From the cell containing the given text, extract its center point as [x, y] coordinate. 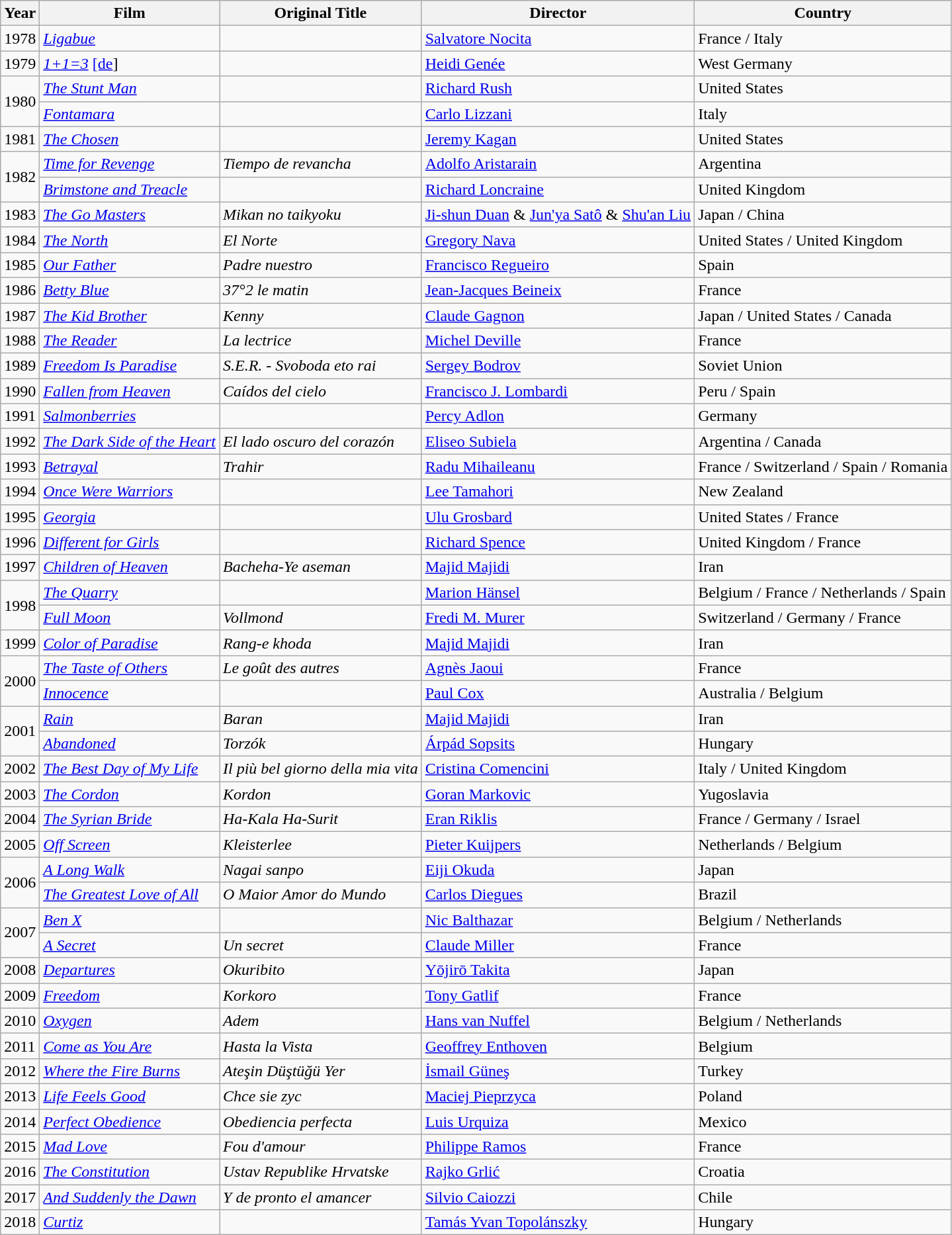
1980 [20, 101]
Chce sie zyc [321, 1096]
Bacheha-Ye aseman [321, 567]
1983 [20, 214]
Mexico [823, 1122]
Time for Revenge [130, 164]
Germany [823, 416]
Japan / United States / Canada [823, 316]
Vollmond [321, 617]
West Germany [823, 64]
Trahir [321, 467]
Rain [130, 718]
A Long Walk [130, 870]
1989 [20, 366]
Off Screen [130, 845]
2001 [20, 731]
1995 [20, 517]
Director [558, 13]
Abandoned [130, 744]
1990 [20, 391]
2007 [20, 933]
Eiji Okuda [558, 870]
1993 [20, 467]
Original Title [321, 13]
İsmail Güneş [558, 1071]
The Stunt Man [130, 89]
France / Switzerland / Spain / Romania [823, 467]
Poland [823, 1096]
Y de pronto el amancer [321, 1197]
Innocence [130, 693]
1981 [20, 139]
2012 [20, 1071]
Cristina Comencini [558, 769]
2006 [20, 882]
Switzerland / Germany / France [823, 617]
Australia / Belgium [823, 693]
Oxygen [130, 1021]
Kleisterlee [321, 845]
Once Were Warriors [130, 492]
Philippe Ramos [558, 1147]
1988 [20, 341]
1+1=3 [de] [130, 64]
La lectrice [321, 341]
Brimstone and Treacle [130, 189]
The North [130, 240]
Hans van Nuffel [558, 1021]
2003 [20, 794]
New Zealand [823, 492]
1985 [20, 265]
Paul Cox [558, 693]
Fou d'amour [321, 1147]
Heidi Genée [558, 64]
2011 [20, 1046]
2005 [20, 845]
Betrayal [130, 467]
The Constitution [130, 1172]
1994 [20, 492]
The Kid Brother [130, 316]
Color of Paradise [130, 643]
Michel Deville [558, 341]
O Maior Amor do Mundo [321, 895]
Country [823, 13]
Netherlands / Belgium [823, 845]
Baran [321, 718]
Caídos del cielo [321, 391]
Ha-Kala Ha-Surit [321, 819]
Ji-shun Duan & Jun'ya Satô & Shu'an Liu [558, 214]
37°2 le matin [321, 290]
Carlo Lizzani [558, 114]
Ligabue [130, 38]
Perfect Obedience [130, 1122]
Gregory Nava [558, 240]
Different for Girls [130, 542]
Departures [130, 970]
Belgium / France / Netherlands / Spain [823, 592]
Fredi M. Murer [558, 617]
Okuribito [321, 970]
Eliseo Subiela [558, 441]
Tony Gatlif [558, 995]
Tamás Yvan Topolánszky [558, 1222]
Italy / United Kingdom [823, 769]
1979 [20, 64]
And Suddenly the Dawn [130, 1197]
Richard Rush [558, 89]
1978 [20, 38]
Richard Spence [558, 542]
The Taste of Others [130, 668]
Richard Loncraine [558, 189]
Adem [321, 1021]
2004 [20, 819]
Claude Gagnon [558, 316]
The Cordon [130, 794]
2014 [20, 1122]
Freedom Is Paradise [130, 366]
Le goût des autres [321, 668]
1997 [20, 567]
Kordon [321, 794]
Un secret [321, 945]
Curtiz [130, 1222]
Argentina / Canada [823, 441]
The Best Day of My Life [130, 769]
Tiempo de revancha [321, 164]
Geoffrey Enthoven [558, 1046]
2008 [20, 970]
Carlos Diegues [558, 895]
Lee Tamahori [558, 492]
United Kingdom / France [823, 542]
1996 [20, 542]
Japan / China [823, 214]
The Reader [130, 341]
2010 [20, 1021]
Croatia [823, 1172]
1986 [20, 290]
2000 [20, 680]
A Secret [130, 945]
Film [130, 13]
Argentina [823, 164]
Eran Riklis [558, 819]
1984 [20, 240]
1999 [20, 643]
Chile [823, 1197]
The Syrian Bride [130, 819]
2018 [20, 1222]
Francisco J. Lombardi [558, 391]
Turkey [823, 1071]
Korkoro [321, 995]
Full Moon [130, 617]
2009 [20, 995]
Salmonberries [130, 416]
The Go Masters [130, 214]
1992 [20, 441]
Ulu Grosbard [558, 517]
Where the Fire Burns [130, 1071]
1991 [20, 416]
Jeremy Kagan [558, 139]
Ateşin Düştüğü Yer [321, 1071]
France / Germany / Israel [823, 819]
Francisco Regueiro [558, 265]
The Quarry [130, 592]
France / Italy [823, 38]
1998 [20, 605]
United States / France [823, 517]
Year [20, 13]
Italy [823, 114]
Freedom [130, 995]
Goran Markovic [558, 794]
Yōjirō Takita [558, 970]
Silvio Caiozzi [558, 1197]
Kenny [321, 316]
Fallen from Heaven [130, 391]
Torzók [321, 744]
Ben X [130, 920]
Nic Balthazar [558, 920]
2016 [20, 1172]
Radu Mihaileanu [558, 467]
Hasta la Vista [321, 1046]
Peru / Spain [823, 391]
Mikan no taikyoku [321, 214]
S.E.R. - Svoboda eto rai [321, 366]
El Norte [321, 240]
Luis Urquiza [558, 1122]
Betty Blue [130, 290]
The Greatest Love of All [130, 895]
Belgium [823, 1046]
Il più bel giorno della mia vita [321, 769]
Sergey Bodrov [558, 366]
El lado oscuro del corazón [321, 441]
2013 [20, 1096]
2017 [20, 1197]
United Kingdom [823, 189]
Salvatore Nocita [558, 38]
Obediencia perfecta [321, 1122]
The Dark Side of the Heart [130, 441]
2015 [20, 1147]
Mad Love [130, 1147]
Our Father [130, 265]
Padre nuestro [321, 265]
Georgia [130, 517]
Percy Adlon [558, 416]
Nagai sanpo [321, 870]
Rajko Grlić [558, 1172]
2002 [20, 769]
Soviet Union [823, 366]
Life Feels Good [130, 1096]
1982 [20, 177]
Yugoslavia [823, 794]
Adolfo Aristarain [558, 164]
Agnès Jaoui [558, 668]
Maciej Pieprzyca [558, 1096]
Árpád Sopsits [558, 744]
Children of Heaven [130, 567]
United States / United Kingdom [823, 240]
Pieter Kuijpers [558, 845]
Fontamara [130, 114]
Marion Hänsel [558, 592]
Come as You Are [130, 1046]
Rang-e khoda [321, 643]
Ustav Republike Hrvatske [321, 1172]
Brazil [823, 895]
1987 [20, 316]
Spain [823, 265]
The Chosen [130, 139]
Jean-Jacques Beineix [558, 290]
Claude Miller [558, 945]
